Return [x, y] of the center of cell containing provided text 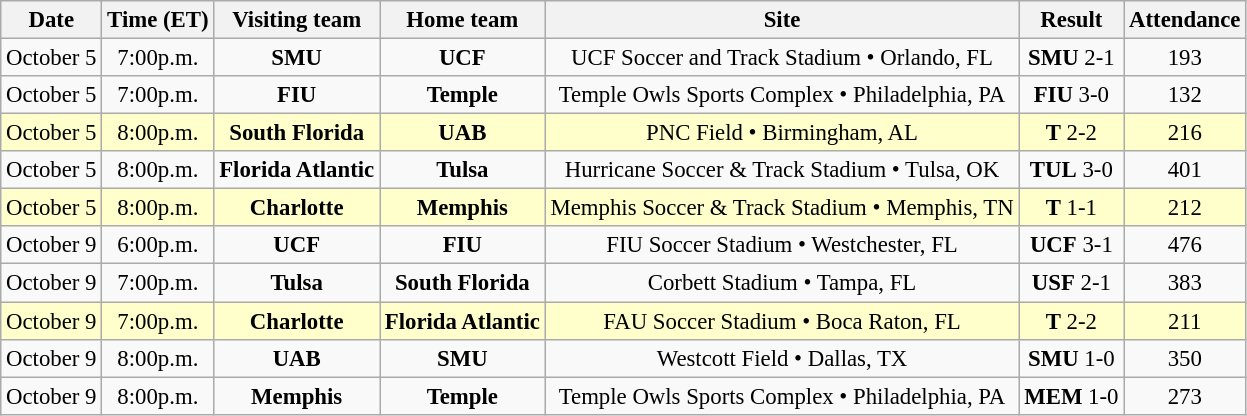
132 [1185, 95]
FIU Soccer Stadium • Westchester, FL [782, 245]
SMU 2-1 [1072, 58]
FIU 3-0 [1072, 95]
Visiting team [297, 20]
Date [52, 20]
MEM 1-0 [1072, 396]
193 [1185, 58]
273 [1185, 396]
FAU Soccer Stadium • Boca Raton, FL [782, 321]
Home team [463, 20]
USF 2-1 [1072, 283]
SMU 1-0 [1072, 358]
6:00p.m. [158, 245]
211 [1185, 321]
383 [1185, 283]
Result [1072, 20]
Hurricane Soccer & Track Stadium • Tulsa, OK [782, 170]
PNC Field • Birmingham, AL [782, 133]
UCF 3-1 [1072, 245]
Attendance [1185, 20]
TUL 3-0 [1072, 170]
476 [1185, 245]
216 [1185, 133]
Westcott Field • Dallas, TX [782, 358]
212 [1185, 208]
Site [782, 20]
Corbett Stadium • Tampa, FL [782, 283]
Time (ET) [158, 20]
UCF Soccer and Track Stadium • Orlando, FL [782, 58]
401 [1185, 170]
Memphis Soccer & Track Stadium • Memphis, TN [782, 208]
350 [1185, 358]
T 1-1 [1072, 208]
